Pinpoint the cell where the given text exists, returning its [X, Y] midpoint coordinate. 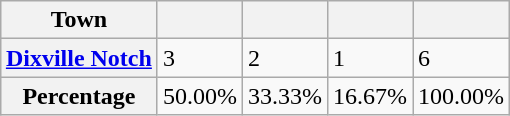
Town [78, 20]
100.00% [462, 96]
33.33% [284, 96]
16.67% [370, 96]
50.00% [200, 96]
2 [284, 58]
3 [200, 58]
Percentage [78, 96]
Dixville Notch [78, 58]
1 [370, 58]
6 [462, 58]
